Identify which cell holds the provided text, then report its (x, y) central coordinate. 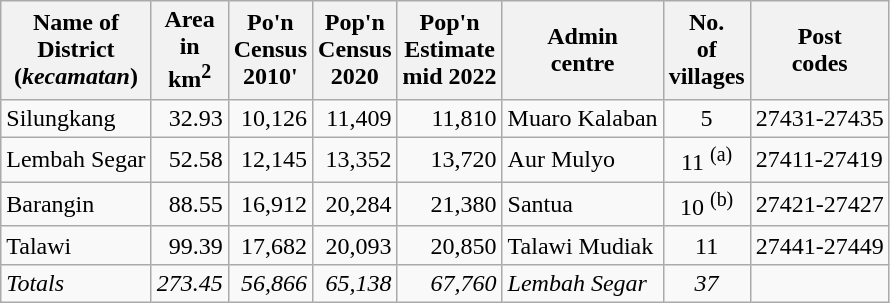
Pop'nEstimatemid 2022 (450, 50)
Pop'nCensus2020 (355, 50)
67,760 (450, 284)
10,126 (270, 118)
11,810 (450, 118)
56,866 (270, 284)
37 (706, 284)
27441-27449 (820, 245)
20,284 (355, 204)
Santua (582, 204)
20,093 (355, 245)
11 (a) (706, 160)
10 (b) (706, 204)
12,145 (270, 160)
13,720 (450, 160)
5 (706, 118)
27411-27419 (820, 160)
Talawi (76, 245)
Muaro Kalaban (582, 118)
17,682 (270, 245)
65,138 (355, 284)
Barangin (76, 204)
16,912 (270, 204)
13,352 (355, 160)
Po'nCensus2010' (270, 50)
52.58 (190, 160)
27431-27435 (820, 118)
Admincentre (582, 50)
Aur Mulyo (582, 160)
No.ofvillages (706, 50)
27421-27427 (820, 204)
21,380 (450, 204)
32.93 (190, 118)
99.39 (190, 245)
Postcodes (820, 50)
Talawi Mudiak (582, 245)
Silungkang (76, 118)
88.55 (190, 204)
Name ofDistrict(kecamatan) (76, 50)
Totals (76, 284)
Area in km2 (190, 50)
273.45 (190, 284)
11,409 (355, 118)
11 (706, 245)
20,850 (450, 245)
